Return the [X, Y] coordinate for the center point of the cell that contains the specified text.  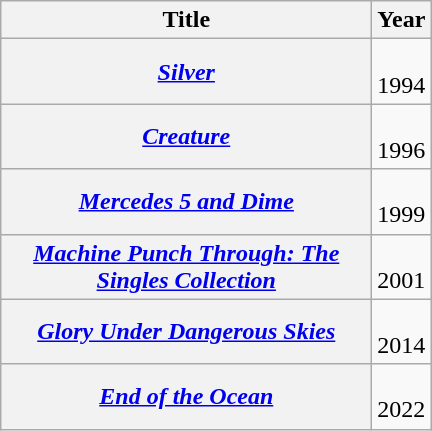
2022 [402, 396]
Creature [186, 136]
End of the Ocean [186, 396]
Silver [186, 72]
2014 [402, 332]
Title [186, 20]
Year [402, 20]
2001 [402, 266]
Glory Under Dangerous Skies [186, 332]
1996 [402, 136]
1994 [402, 72]
Mercedes 5 and Dime [186, 202]
Machine Punch Through: The Singles Collection [186, 266]
1999 [402, 202]
